Capture the cell that displays the provided text and extract its (X, Y) central coordinate. 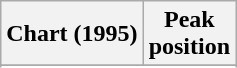
Chart (1995) (72, 34)
Peakposition (189, 34)
